Provide the [X, Y] coordinate of the cell's center where the given text is located.  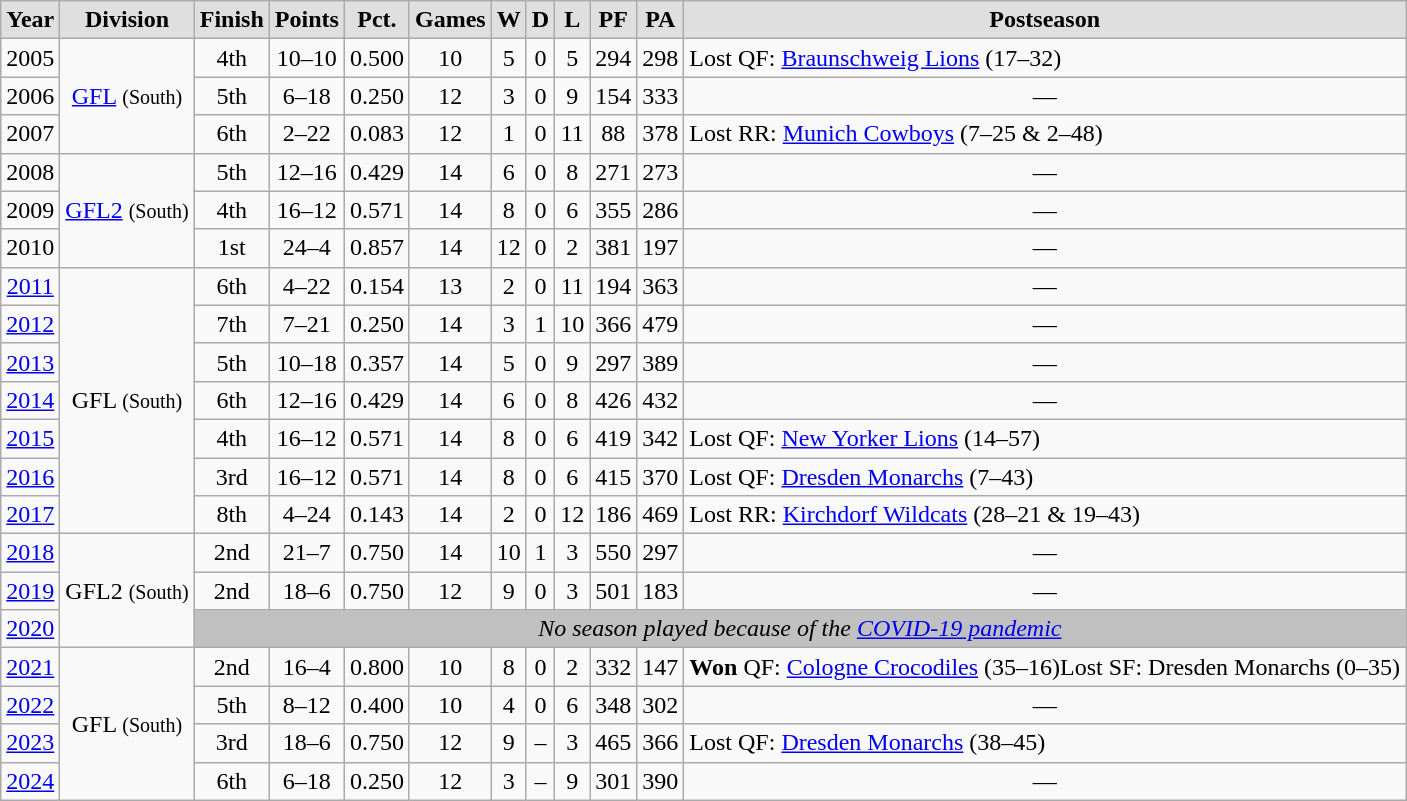
389 [660, 362]
Finish [232, 20]
2012 [30, 324]
332 [614, 667]
186 [614, 515]
4–24 [306, 515]
302 [660, 705]
348 [614, 705]
7–21 [306, 324]
2018 [30, 553]
Lost QF: Dresden Monarchs (7–43) [1045, 477]
24–4 [306, 248]
415 [614, 477]
294 [614, 58]
Division [127, 20]
L [572, 20]
13 [450, 286]
0.800 [376, 667]
2007 [30, 134]
273 [660, 172]
Lost RR: Kirchdorf Wildcats (28–21 & 19–43) [1045, 515]
426 [614, 400]
Points [306, 20]
4–22 [306, 286]
2009 [30, 210]
2024 [30, 781]
7th [232, 324]
W [508, 20]
183 [660, 591]
Year [30, 20]
0.083 [376, 134]
194 [614, 286]
378 [660, 134]
8th [232, 515]
2006 [30, 96]
21–7 [306, 553]
PA [660, 20]
2021 [30, 667]
550 [614, 553]
1st [232, 248]
Postseason [1045, 20]
0.357 [376, 362]
2022 [30, 705]
16–4 [306, 667]
342 [660, 438]
370 [660, 477]
Lost RR: Munich Cowboys (7–25 & 2–48) [1045, 134]
10–10 [306, 58]
390 [660, 781]
8–12 [306, 705]
0.857 [376, 248]
286 [660, 210]
2015 [30, 438]
2013 [30, 362]
465 [614, 743]
154 [614, 96]
432 [660, 400]
333 [660, 96]
Pct. [376, 20]
2010 [30, 248]
10–18 [306, 362]
2023 [30, 743]
0.143 [376, 515]
2–22 [306, 134]
2005 [30, 58]
363 [660, 286]
0.400 [376, 705]
271 [614, 172]
Games [450, 20]
2019 [30, 591]
381 [614, 248]
4 [508, 705]
No season played because of the COVID-19 pandemic [800, 629]
2008 [30, 172]
88 [614, 134]
2014 [30, 400]
298 [660, 58]
Won QF: Cologne Crocodiles (35–16)Lost SF: Dresden Monarchs (0–35) [1045, 667]
D [540, 20]
419 [614, 438]
2016 [30, 477]
301 [614, 781]
Lost QF: New Yorker Lions (14–57) [1045, 438]
355 [614, 210]
PF [614, 20]
469 [660, 515]
2020 [30, 629]
197 [660, 248]
0.154 [376, 286]
2011 [30, 286]
Lost QF: Braunschweig Lions (17–32) [1045, 58]
501 [614, 591]
147 [660, 667]
2017 [30, 515]
479 [660, 324]
Lost QF: Dresden Monarchs (38–45) [1045, 743]
0.500 [376, 58]
